Return (x, y) of the center of cell containing provided text 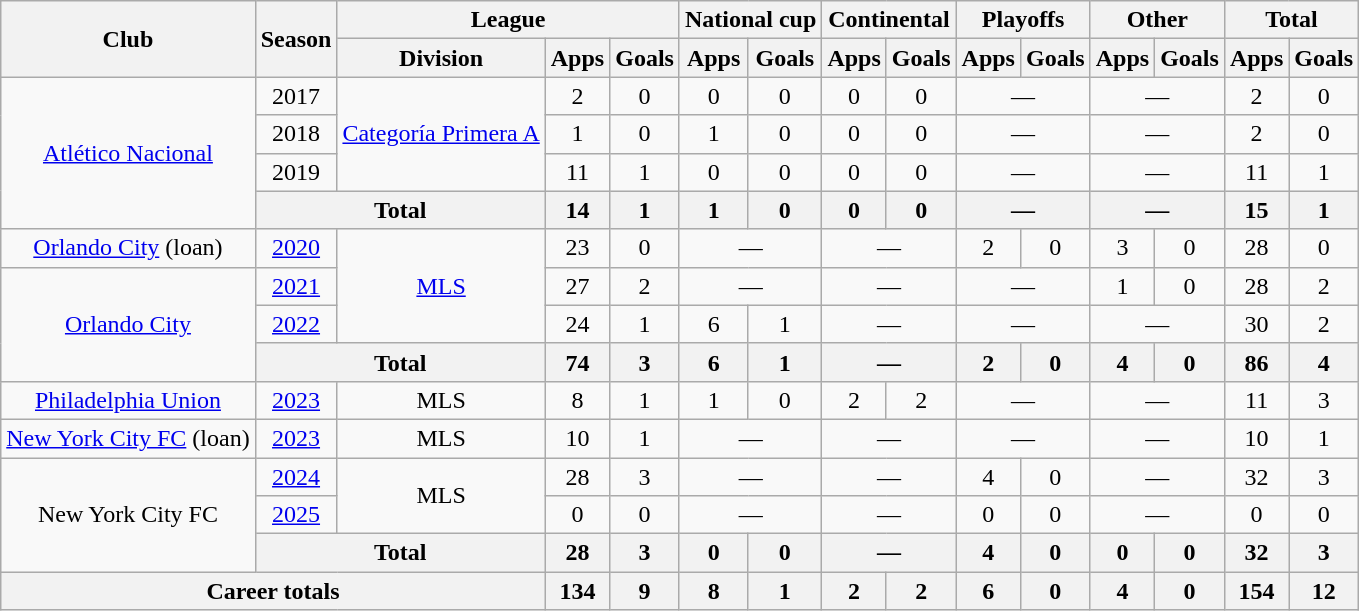
2022 (296, 324)
Orlando City (128, 324)
Other (1157, 20)
2017 (296, 96)
New York City FC (loan) (128, 438)
27 (577, 286)
Atlético Nacional (128, 153)
14 (577, 210)
23 (577, 248)
2018 (296, 134)
154 (1256, 591)
12 (1324, 591)
Philadelphia Union (128, 400)
9 (645, 591)
86 (1256, 362)
24 (577, 324)
League (508, 20)
2020 (296, 248)
30 (1256, 324)
2024 (296, 477)
134 (577, 591)
Categoría Primera A (441, 134)
Season (296, 39)
74 (577, 362)
15 (1256, 210)
Division (441, 58)
Club (128, 39)
Continental (889, 20)
2025 (296, 515)
Orlando City (loan) (128, 248)
Playoffs (1023, 20)
New York City FC (128, 515)
National cup (750, 20)
2021 (296, 286)
2019 (296, 172)
Career totals (273, 591)
